From the cell containing the given text, extract its center point as (X, Y) coordinate. 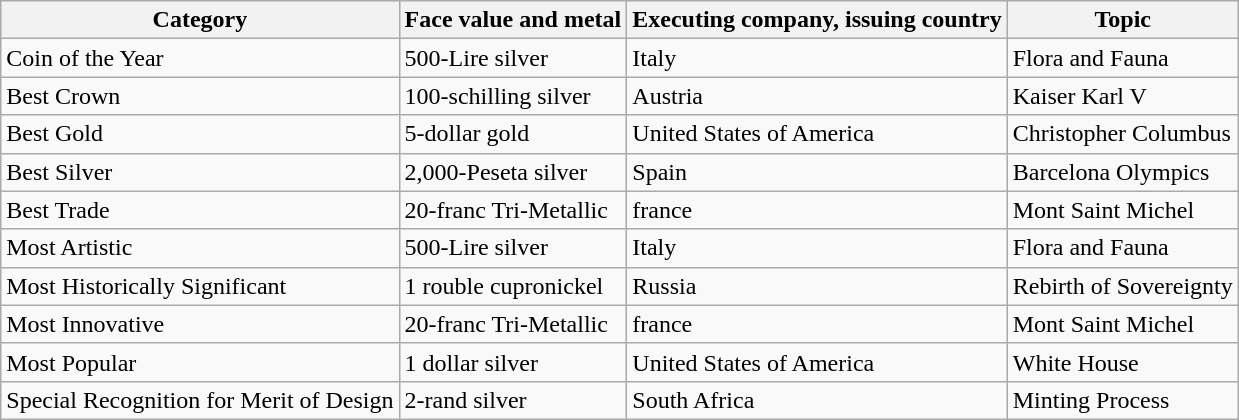
Executing company, issuing country (817, 20)
Minting Process (1122, 400)
5-dollar gold (513, 134)
Best Crown (200, 96)
2,000-Peseta silver (513, 172)
Most Artistic (200, 248)
Most Popular (200, 362)
Barcelona Olympics (1122, 172)
Best Silver (200, 172)
Rebirth of Sovereignty (1122, 286)
Kaiser Karl V (1122, 96)
Coin of the Year (200, 58)
Best Gold (200, 134)
Special Recognition for Merit of Design (200, 400)
2-rand silver (513, 400)
Best Trade (200, 210)
1 rouble cupronickel (513, 286)
Most Historically Significant (200, 286)
Topic (1122, 20)
Category (200, 20)
1 dollar silver (513, 362)
Christopher Columbus (1122, 134)
South Africa (817, 400)
Russia (817, 286)
Face value and metal (513, 20)
Austria (817, 96)
100-schilling silver (513, 96)
White House (1122, 362)
Most Innovative (200, 324)
Spain (817, 172)
